Detect which cell encompasses the target text, then output its (X, Y) center coordinate. 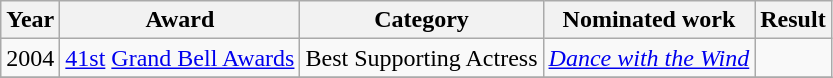
Result (793, 20)
Dance with the Wind (649, 58)
Best Supporting Actress (422, 58)
Award (180, 20)
2004 (30, 58)
Nominated work (649, 20)
Year (30, 20)
41st Grand Bell Awards (180, 58)
Category (422, 20)
